Return the (X, Y) coordinate for the center point of the cell that contains the specified text.  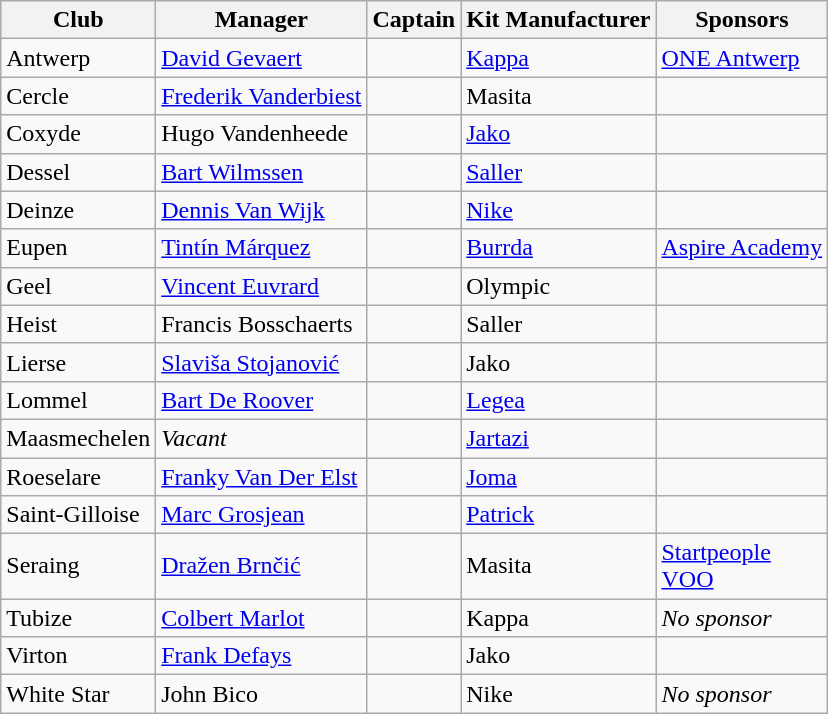
Virton (78, 656)
Startpeople VOO (742, 566)
Dennis Van Wijk (262, 210)
Legea (558, 400)
Tintín Márquez (262, 248)
Slaviša Stojanović (262, 362)
Hugo Vandenheede (262, 134)
Bart Wilmssen (262, 172)
Cercle (78, 96)
Bart De Roover (262, 400)
Kit Manufacturer (558, 20)
Eupen (78, 248)
Sponsors (742, 20)
Vacant (262, 438)
White Star (78, 694)
Jartazi (558, 438)
Aspire Academy (742, 248)
Captain (414, 20)
Heist (78, 324)
ONE Antwerp (742, 58)
Vincent Euvrard (262, 286)
Deinze (78, 210)
Olympic (558, 286)
Dessel (78, 172)
Tubize (78, 618)
Frederik Vanderbiest (262, 96)
Maasmechelen (78, 438)
Lommel (78, 400)
Manager (262, 20)
Burrda (558, 248)
Frank Defays (262, 656)
Colbert Marlot (262, 618)
Franky Van Der Elst (262, 477)
Roeselare (78, 477)
Club (78, 20)
Antwerp (78, 58)
Geel (78, 286)
John Bico (262, 694)
Seraing (78, 566)
Saint-Gilloise (78, 515)
Marc Grosjean (262, 515)
Coxyde (78, 134)
David Gevaert (262, 58)
Dražen Brnčić (262, 566)
Joma (558, 477)
Francis Bosschaerts (262, 324)
Lierse (78, 362)
Patrick (558, 515)
